From the cell containing the given text, extract its center point as (X, Y) coordinate. 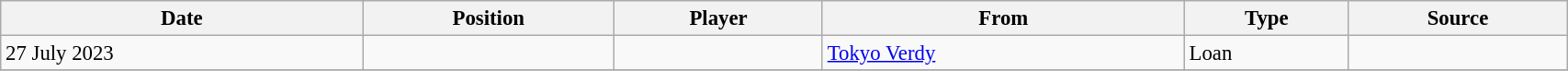
27 July 2023 (182, 53)
Tokyo Verdy (1003, 53)
From (1003, 18)
Source (1457, 18)
Player (718, 18)
Date (182, 18)
Type (1266, 18)
Position (489, 18)
Loan (1266, 53)
